For the text-containing cell, return its midpoint in [X, Y] coordinate format. 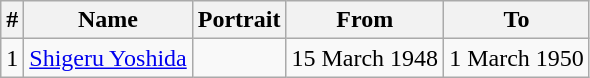
Portrait [239, 20]
Name [108, 20]
1 March 1950 [517, 58]
To [517, 20]
# [12, 20]
Shigeru Yoshida [108, 58]
1 [12, 58]
From [365, 20]
15 March 1948 [365, 58]
